Extract the [X, Y] coordinate from the center of the cell holding the provided text.  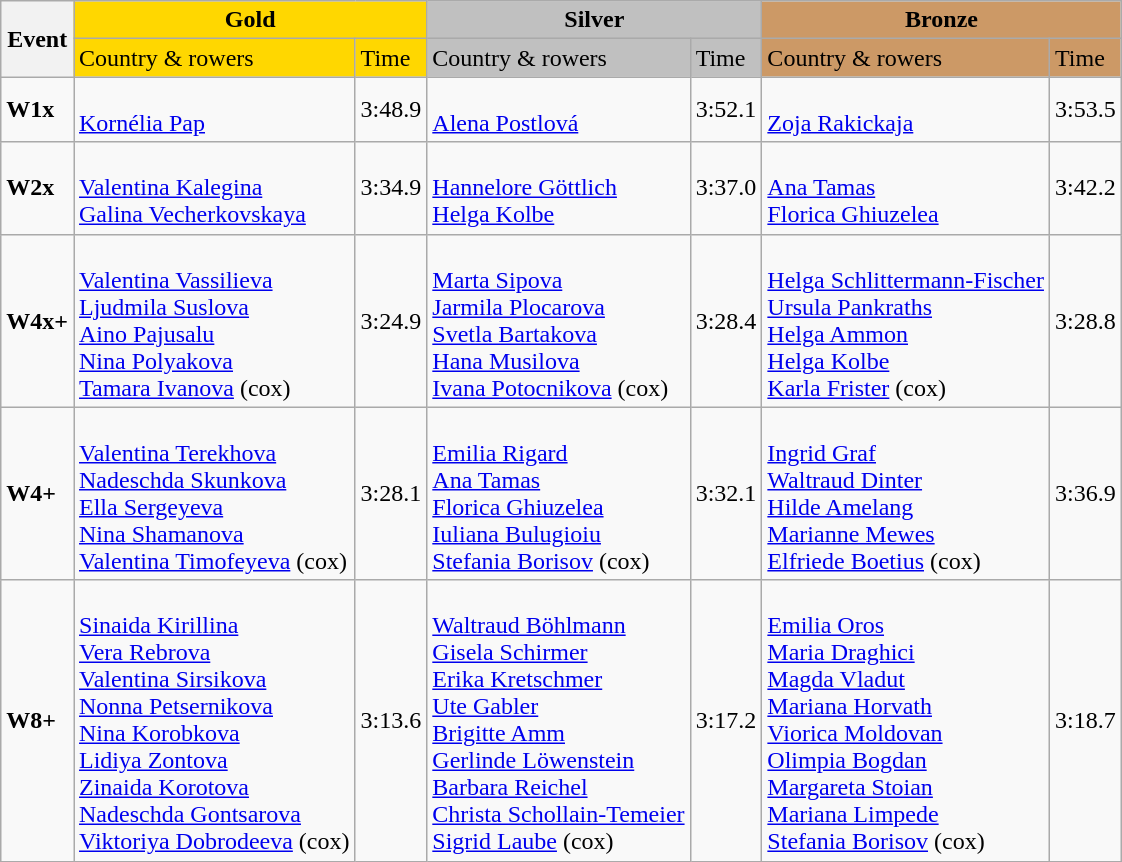
3:37.0 [726, 188]
3:28.8 [1085, 320]
Emilia Oros Maria Draghici Magda Vladut Mariana Horvath Viorica Moldovan Olimpia Bogdan Margareta Stoian Mariana Limpede Stefania Borisov (cox) [906, 720]
3:28.1 [391, 494]
3:28.4 [726, 320]
Helga Schlittermann-Fischer Ursula Pankraths Helga Ammon Helga Kolbe Karla Frister (cox) [906, 320]
Kornélia Pap [215, 110]
3:24.9 [391, 320]
Marta Sipova Jarmila Plocarova Svetla Bartakova Hana Musilova Ivana Potocnikova (cox) [558, 320]
3:48.9 [391, 110]
Valentina Terekhova Nadeschda Skunkova Ella Sergeyeva Nina Shamanova Valentina Timofeyeva (cox) [215, 494]
3:53.5 [1085, 110]
3:52.1 [726, 110]
Silver [594, 20]
3:36.9 [1085, 494]
W1x [38, 110]
W4x+ [38, 320]
Valentina Vassilieva Ljudmila Suslova Aino Pajusalu Nina Polyakova Tamara Ivanova (cox) [215, 320]
Event [38, 39]
Emilia Rigard Ana Tamas Florica Ghiuzelea Iuliana Bulugioiu Stefania Borisov (cox) [558, 494]
Gold [250, 20]
3:32.1 [726, 494]
W4+ [38, 494]
Valentina Kalegina Galina Vecherkovskaya [215, 188]
3:13.6 [391, 720]
Bronze [942, 20]
3:34.9 [391, 188]
Alena Postlová [558, 110]
Hannelore Göttlich Helga Kolbe [558, 188]
Ingrid Graf Waltraud Dinter Hilde Amelang Marianne Mewes Elfriede Boetius (cox) [906, 494]
Zoja Rakickaja [906, 110]
3:18.7 [1085, 720]
3:42.2 [1085, 188]
Ana Tamas Florica Ghiuzelea [906, 188]
3:17.2 [726, 720]
W8+ [38, 720]
W2x [38, 188]
